Scan for the cell matching the given text and deliver its [X, Y] coordinate at center. 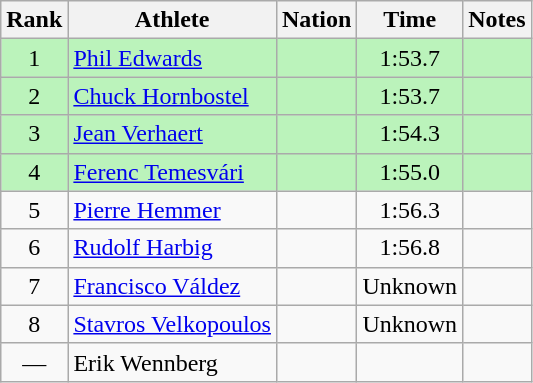
Notes [497, 20]
Pierre Hemmer [172, 210]
Francisco Váldez [172, 286]
Jean Verhaert [172, 134]
4 [34, 172]
Time [410, 20]
Stavros Velkopoulos [172, 324]
— [34, 362]
1:56.3 [410, 210]
3 [34, 134]
8 [34, 324]
7 [34, 286]
5 [34, 210]
1:55.0 [410, 172]
Erik Wennberg [172, 362]
1:56.8 [410, 248]
1:54.3 [410, 134]
6 [34, 248]
Ferenc Temesvári [172, 172]
Phil Edwards [172, 58]
Rudolf Harbig [172, 248]
Chuck Hornbostel [172, 96]
Nation [316, 20]
Rank [34, 20]
Athlete [172, 20]
2 [34, 96]
1 [34, 58]
